Detect which cell encompasses the target text, then output its (x, y) center coordinate. 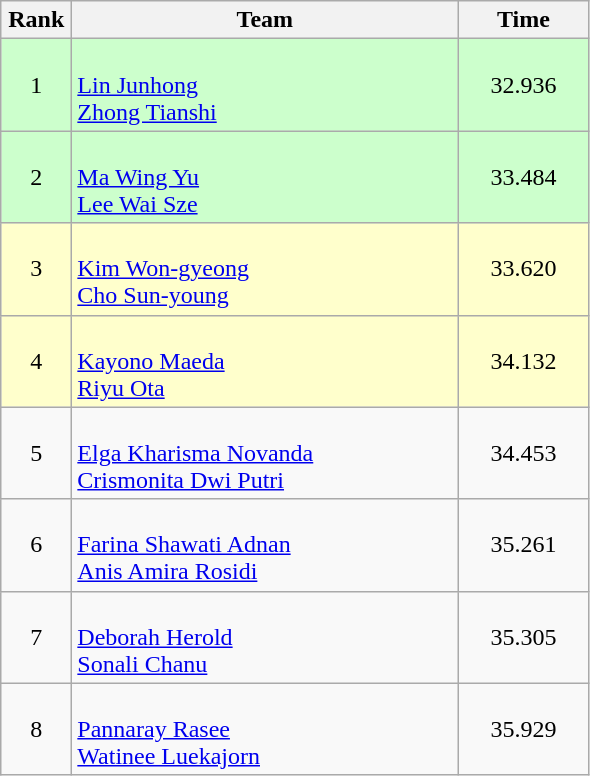
Deborah HeroldSonali Chanu (265, 637)
33.620 (524, 269)
Farina Shawati AdnanAnis Amira Rosidi (265, 545)
35.261 (524, 545)
32.936 (524, 85)
Elga Kharisma NovandaCrismonita Dwi Putri (265, 453)
2 (36, 177)
Kayono MaedaRiyu Ota (265, 361)
Ma Wing YuLee Wai Sze (265, 177)
7 (36, 637)
33.484 (524, 177)
4 (36, 361)
3 (36, 269)
5 (36, 453)
Rank (36, 20)
Team (265, 20)
35.305 (524, 637)
6 (36, 545)
Kim Won-gyeongCho Sun-young (265, 269)
34.453 (524, 453)
Time (524, 20)
8 (36, 729)
Lin JunhongZhong Tianshi (265, 85)
35.929 (524, 729)
34.132 (524, 361)
Pannaray RaseeWatinee Luekajorn (265, 729)
1 (36, 85)
